Identify which cell holds the provided text, then report its [X, Y] central coordinate. 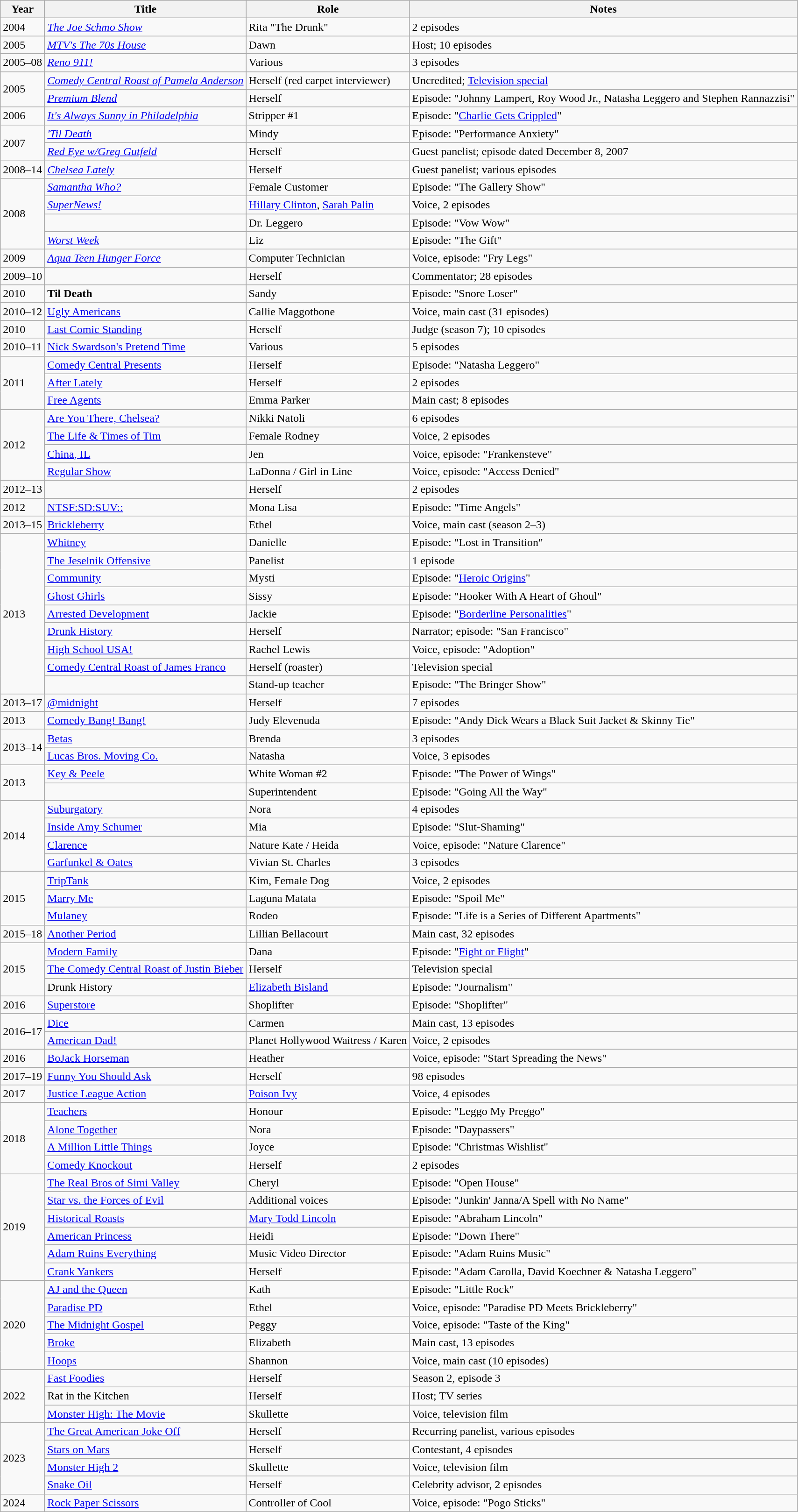
Controller of Cool [328, 1503]
Planet Hollywood Waitress / Karen [328, 1040]
2017–19 [22, 1076]
2022 [22, 1396]
Role [328, 9]
Voice, episode: "Access Denied" [603, 471]
Hoops [146, 1361]
Episode: "Time Angels" [603, 507]
98 episodes [603, 1076]
Voice, main cast (season 2–3) [603, 525]
LaDonna / Girl in Line [328, 471]
High School USA! [146, 649]
Contestant, 4 episodes [603, 1449]
Nick Swardson's Pretend Time [146, 347]
Episode: "The Gift" [603, 241]
Elizabeth [328, 1342]
Stand-up teacher [328, 685]
Joyce [328, 1147]
Kim, Female Dog [328, 880]
Title [146, 9]
Til Death [146, 294]
Mysti [328, 578]
Comedy Central Presents [146, 365]
2017 [22, 1094]
Mona Lisa [328, 507]
Monster High: The Movie [146, 1414]
4 episodes [603, 809]
Herself (red carpet interviewer) [328, 80]
Rock Paper Scissors [146, 1503]
Honour [328, 1112]
Celebrity advisor, 2 episodes [603, 1485]
2006 [22, 116]
AJ and the Queen [146, 1289]
The Joe Schmo Show [146, 27]
Justice League Action [146, 1094]
Comedy Knockout [146, 1165]
TripTank [146, 880]
Voice, episode: "Frankensteve" [603, 454]
Peggy [328, 1325]
The Life & Times of Tim [146, 436]
White Woman #2 [328, 774]
1 episode [603, 561]
Dice [146, 1022]
Additional voices [328, 1200]
Lillian Bellacourt [328, 934]
American Dad! [146, 1040]
Episode: "Fight or Flight" [603, 951]
Rita "The Drunk" [328, 27]
Worst Week [146, 241]
Mindy [328, 134]
Guest panelist; various episodes [603, 169]
2014 [22, 836]
Emma Parker [328, 400]
Voice, main cast (31 episodes) [603, 312]
Notes [603, 9]
Paradise PD [146, 1307]
China, IL [146, 454]
2010–11 [22, 347]
Year [22, 9]
Jen [328, 454]
Judge (season 7); 10 episodes [603, 329]
Host; 10 episodes [603, 45]
2010–12 [22, 312]
Episode: "Charlie Gets Crippled" [603, 116]
Ghost Ghirls [146, 596]
Mia [328, 827]
Host; TV series [603, 1396]
Music Video Director [328, 1254]
2008 [22, 213]
Cheryl [328, 1183]
Adam Ruins Everything [146, 1254]
Whitney [146, 543]
Shoplifter [328, 1005]
Monster High 2 [146, 1467]
Uncredited; Television special [603, 80]
Dana [328, 951]
BoJack Horseman [146, 1058]
Inside Amy Schumer [146, 827]
Kath [328, 1289]
Community [146, 578]
2024 [22, 1503]
Are You There, Chelsea? [146, 418]
Episode: "Hooker With A Heart of Ghoul" [603, 596]
2009–10 [22, 276]
2012–13 [22, 489]
Episode: "Heroic Origins" [603, 578]
Herself (roaster) [328, 667]
'Til Death [146, 134]
Comedy Central Roast of James Franco [146, 667]
Regular Show [146, 471]
Chelsea Lately [146, 169]
Lucas Bros. Moving Co. [146, 756]
MTV's The 70s House [146, 45]
Comedy Bang! Bang! [146, 720]
2023 [22, 1458]
The Real Bros of Simi Valley [146, 1183]
2020 [22, 1325]
Star vs. the Forces of Evil [146, 1200]
Arrested Development [146, 614]
Panelist [328, 561]
Poison Ivy [328, 1094]
Episode: "Andy Dick Wears a Black Suit Jacket & Skinny Tie" [603, 720]
Red Eye w/Greg Gutfeld [146, 151]
Episode: "Adam Ruins Music" [603, 1254]
Sandy [328, 294]
Episode: "Performance Anxiety" [603, 134]
Sissy [328, 596]
Voice, episode: "Paradise PD Meets Brickleberry" [603, 1307]
Episode: "Borderline Personalities" [603, 614]
2005–08 [22, 63]
Episode: "Daypassers" [603, 1129]
2007 [22, 142]
Episode: "Natasha Leggero" [603, 365]
Episode: "Johnny Lampert, Roy Wood Jr., Natasha Leggero and Stephen Rannazzisi" [603, 98]
Shannon [328, 1361]
Elizabeth Bisland [328, 987]
Teachers [146, 1112]
Liz [328, 241]
Hillary Clinton, Sarah Palin [328, 205]
Episode: "The Bringer Show" [603, 685]
Episode: "Snore Loser" [603, 294]
Callie Maggotbone [328, 312]
Voice, episode: "Fry Legs" [603, 258]
Computer Technician [328, 258]
Dr. Leggero [328, 223]
Jackie [328, 614]
American Princess [146, 1236]
Nikki Natoli [328, 418]
Rachel Lewis [328, 649]
Voice, episode: "Start Spreading the News" [603, 1058]
Carmen [328, 1022]
Stars on Mars [146, 1449]
Episode: "Junkin' Janna/A Spell with No Name" [603, 1200]
Brickleberry [146, 525]
Narrator; episode: "San Francisco" [603, 632]
2019 [22, 1227]
Aqua Teen Hunger Force [146, 258]
Natasha [328, 756]
Episode: "Leggo My Preggo" [603, 1112]
2011 [22, 383]
Brenda [328, 738]
Episode: "Down There" [603, 1236]
Guest panelist; episode dated December 8, 2007 [603, 151]
Samantha Who? [146, 187]
Episode: "Spoil Me" [603, 898]
@midnight [146, 703]
2016–17 [22, 1031]
Danielle [328, 543]
Stripper #1 [328, 116]
Laguna Matata [328, 898]
5 episodes [603, 347]
Episode: "The Gallery Show" [603, 187]
Episode: "Shoplifter" [603, 1005]
Comedy Central Roast of Pamela Anderson [146, 80]
Voice, 3 episodes [603, 756]
Main cast; 8 episodes [603, 400]
Premium Blend [146, 98]
2015–18 [22, 934]
Alone Together [146, 1129]
Another Period [146, 934]
Fast Foodies [146, 1378]
Reno 911! [146, 63]
7 episodes [603, 703]
Clarence [146, 845]
Voice, episode: "Nature Clarence" [603, 845]
Episode: "Going All the Way" [603, 792]
Key & Peele [146, 774]
It's Always Sunny in Philadelphia [146, 116]
Voice, episode: "Adoption" [603, 649]
Last Comic Standing [146, 329]
2013–17 [22, 703]
Superintendent [328, 792]
Garfunkel & Oates [146, 863]
Voice, main cast (10 episodes) [603, 1361]
Historical Roasts [146, 1218]
Episode: "Abraham Lincoln" [603, 1218]
Dawn [328, 45]
The Great American Joke Off [146, 1432]
Mary Todd Lincoln [328, 1218]
The Comedy Central Roast of Justin Bieber [146, 969]
2009 [22, 258]
2004 [22, 27]
Episode: "Life is a Series of Different Apartments" [603, 916]
The Midnight Gospel [146, 1325]
After Lately [146, 383]
Female Rodney [328, 436]
SuperNews! [146, 205]
Modern Family [146, 951]
Rat in the Kitchen [146, 1396]
Heather [328, 1058]
Voice, episode: "Taste of the King" [603, 1325]
Commentator; 28 episodes [603, 276]
Snake Oil [146, 1485]
2018 [22, 1138]
Superstore [146, 1005]
Judy Elevenuda [328, 720]
Voice, episode: "Pogo Sticks" [603, 1503]
NTSF:SD:SUV:: [146, 507]
2013–14 [22, 747]
Episode: "Slut-Shaming" [603, 827]
Season 2, episode 3 [603, 1378]
Crank Yankers [146, 1271]
Funny You Should Ask [146, 1076]
Episode: "Adam Carolla, David Koechner & Natasha Leggero" [603, 1271]
Suburgatory [146, 809]
Broke [146, 1342]
Voice, 4 episodes [603, 1094]
Episode: "Vow Wow" [603, 223]
6 episodes [603, 418]
Female Customer [328, 187]
Betas [146, 738]
Episode: "Little Rock" [603, 1289]
Vivian St. Charles [328, 863]
Heidi [328, 1236]
Ugly Americans [146, 312]
The Jeselnik Offensive [146, 561]
Rodeo [328, 916]
Mulaney [146, 916]
Episode: "Journalism" [603, 987]
Recurring panelist, various episodes [603, 1432]
A Million Little Things [146, 1147]
Episode: "The Power of Wings" [603, 774]
2013–15 [22, 525]
Free Agents [146, 400]
Episode: "Lost in Transition" [603, 543]
Marry Me [146, 898]
Episode: "Christmas Wishlist" [603, 1147]
2008–14 [22, 169]
Nature Kate / Heida [328, 845]
Episode: "Open House" [603, 1183]
Main cast, 32 episodes [603, 934]
